Output the [x, y] coordinate of the center of the cell containing the given text.  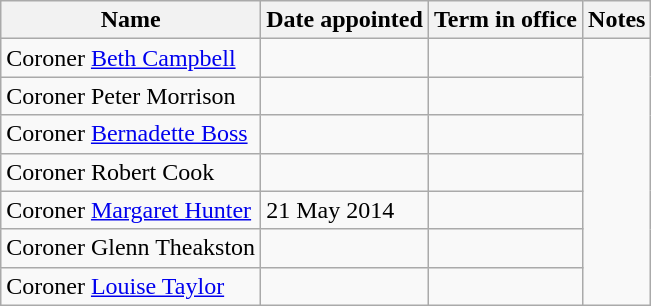
Coroner Margaret Hunter [131, 210]
Name [131, 20]
Coroner Glenn Theakston [131, 248]
Date appointed [345, 20]
21 May 2014 [345, 210]
Coroner Beth Campbell [131, 58]
Coroner Bernadette Boss [131, 134]
Coroner Robert Cook [131, 172]
Notes [617, 20]
Term in office [505, 20]
Coroner Peter Morrison [131, 96]
Coroner Louise Taylor [131, 286]
